Provide the [x, y] coordinate of the cell's center where the given text is located.  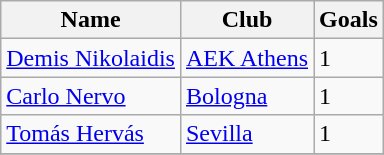
Goals [349, 20]
Name [91, 20]
AEK Athens [246, 58]
Demis Nikolaidis [91, 58]
Tomás Hervás [91, 134]
Sevilla [246, 134]
Bologna [246, 96]
Club [246, 20]
Carlo Nervo [91, 96]
